Search for the cell housing the specified text and yield its (x, y) center coordinate. 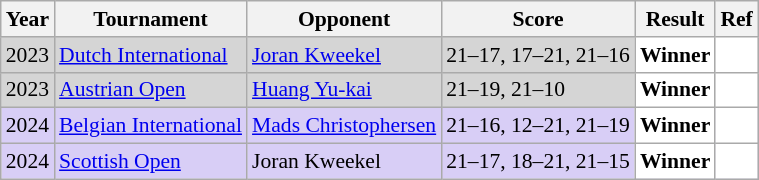
Dutch International (150, 55)
Opponent (344, 19)
21–17, 17–21, 21–16 (538, 55)
Score (538, 19)
21–16, 12–21, 21–19 (538, 126)
21–17, 18–21, 21–15 (538, 162)
Austrian Open (150, 90)
Result (676, 19)
Year (28, 19)
Scottish Open (150, 162)
Belgian International (150, 126)
Huang Yu-kai (344, 90)
Tournament (150, 19)
Mads Christophersen (344, 126)
21–19, 21–10 (538, 90)
Ref (736, 19)
